Scan for the cell matching the given text and deliver its [x, y] coordinate at center. 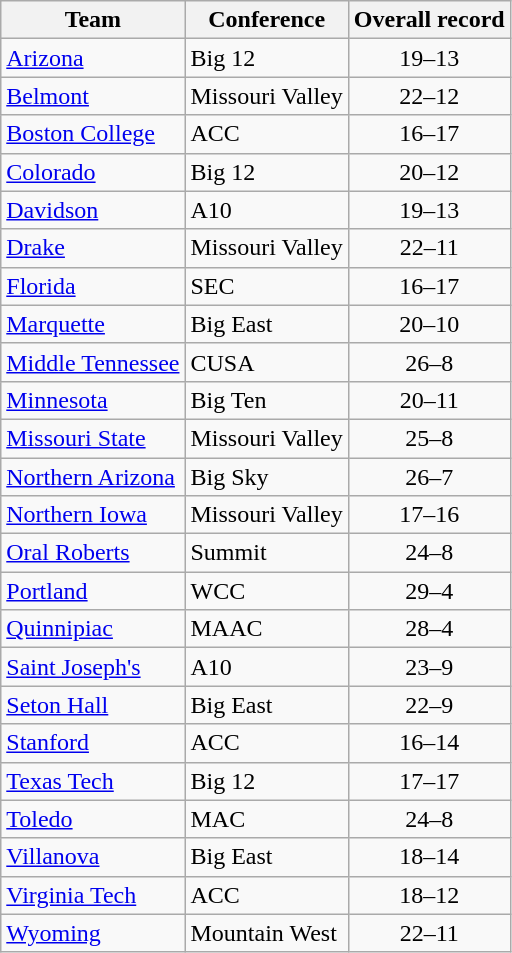
Villanova [93, 857]
Oral Roberts [93, 553]
18–12 [429, 895]
Texas Tech [93, 781]
Marquette [93, 324]
Summit [266, 553]
Northern Arizona [93, 477]
Toledo [93, 819]
Saint Joseph's [93, 667]
17–17 [429, 781]
Stanford [93, 743]
Boston College [93, 134]
26–8 [429, 362]
Conference [266, 20]
Arizona [93, 58]
18–14 [429, 857]
20–11 [429, 400]
22–9 [429, 705]
MAC [266, 819]
23–9 [429, 667]
Quinnipiac [93, 629]
Big Sky [266, 477]
Wyoming [93, 933]
Big Ten [266, 400]
Florida [93, 286]
17–16 [429, 515]
Middle Tennessee [93, 362]
Drake [93, 248]
16–14 [429, 743]
29–4 [429, 591]
Portland [93, 591]
20–10 [429, 324]
Belmont [93, 96]
Davidson [93, 210]
26–7 [429, 477]
SEC [266, 286]
Missouri State [93, 438]
22–12 [429, 96]
Seton Hall [93, 705]
20–12 [429, 172]
CUSA [266, 362]
WCC [266, 591]
Team [93, 20]
Northern Iowa [93, 515]
Virginia Tech [93, 895]
Mountain West [266, 933]
Overall record [429, 20]
MAAC [266, 629]
25–8 [429, 438]
Colorado [93, 172]
28–4 [429, 629]
Minnesota [93, 400]
